Search for the cell housing the specified text and yield its [x, y] center coordinate. 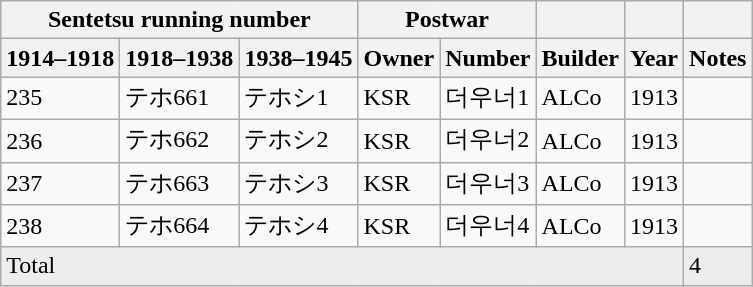
4 [718, 266]
テホ663 [180, 184]
Owner [399, 58]
テホシ4 [298, 226]
テホシ2 [298, 140]
テホ661 [180, 98]
Year [654, 58]
더우너3 [488, 184]
Total [342, 266]
더우너4 [488, 226]
237 [60, 184]
Builder [580, 58]
テホシ3 [298, 184]
238 [60, 226]
1918–1938 [180, 58]
Sentetsu running number [180, 20]
236 [60, 140]
1938–1945 [298, 58]
テホ662 [180, 140]
テホ664 [180, 226]
더우너2 [488, 140]
テホシ1 [298, 98]
Postwar [447, 20]
1914–1918 [60, 58]
235 [60, 98]
Notes [718, 58]
더우너1 [488, 98]
Number [488, 58]
